Find where the given text appears and provide that cell's center as (x, y) coordinate. 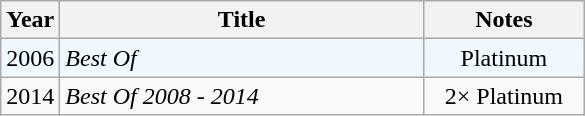
Best Of 2008 - 2014 (242, 96)
Year (30, 20)
Title (242, 20)
2014 (30, 96)
Best Of (242, 58)
Notes (504, 20)
2006 (30, 58)
2× Platinum (504, 96)
Platinum (504, 58)
